Find where the given text appears and provide that cell's center as (x, y) coordinate. 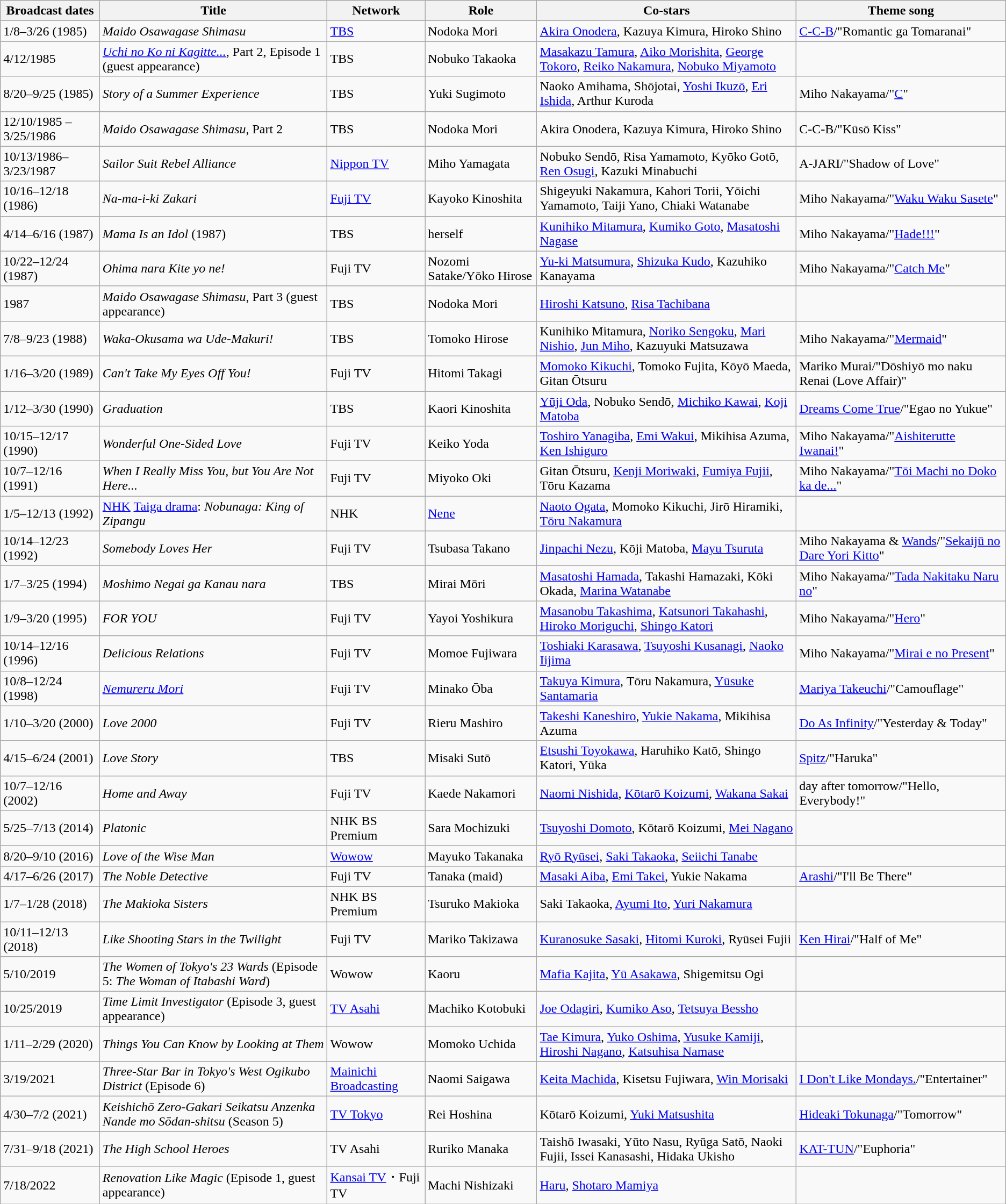
Naoko Amihama, Shōjotai, Yoshi Ikuzō, Eri Ishida, Arthur Kuroda (666, 94)
Hideaki Tokunaga/"Tomorrow" (901, 1114)
Sara Mochizuki (481, 828)
The High School Heroes (213, 1149)
Miyoko Oki (481, 478)
Role (481, 11)
Kunihiko Mitamura, Kumiko Goto, Masatoshi Nagase (666, 233)
1/10–3/20 (2000) (51, 723)
Miho Yamagata (481, 163)
Waka-Okusama wa Ude-Makuri! (213, 339)
NHK (376, 514)
1/7–3/25 (1994) (51, 584)
Kaori Kinoshita (481, 408)
Can't Take My Eyes Off You! (213, 373)
Kōtarō Koizumi, Yuki Matsushita (666, 1114)
8/20–9/25 (1985) (51, 94)
1987 (51, 303)
Like Shooting Stars in the Twilight (213, 938)
8/20–9/10 (2016) (51, 856)
Miho Nakayama/"Tada Nakitaku Naru no" (901, 584)
1/8–3/26 (1985) (51, 31)
10/8–12/24 (1998) (51, 688)
5/25–7/13 (2014) (51, 828)
Uchi no Ko ni Kagitte..., Part 2, Episode 1 (guest appearance) (213, 59)
Machiko Kotobuki (481, 1009)
Takuya Kimura, Tōru Nakamura, Yūsuke Santamaria (666, 688)
Ruriko Manaka (481, 1149)
Tsuyoshi Domoto, Kōtarō Koizumi, Mei Nagano (666, 828)
Miho Nakayama & Wands/"Sekaijū no Dare Yori Kitto" (901, 548)
Love 2000 (213, 723)
10/7–12/16 (2002) (51, 793)
Kuranosuke Sasaki, Hitomi Kuroki, Ryūsei Fujii (666, 938)
Ryō Ryūsei, Saki Takaoka, Seiichi Tanabe (666, 856)
Mirai Mōri (481, 584)
Yu-ki Matsumura, Shizuka Kudo, Kazuhiko Kanayama (666, 269)
Tsuruko Makioka (481, 904)
Tae Kimura, Yuko Oshima, Yusuke Kamiji, Hiroshi Nagano, Katsuhisa Namase (666, 1044)
C-C-B/"Kūsō Kiss" (901, 129)
Masatoshi Hamada, Takashi Hamazaki, Kōki Okada, Marina Watanabe (666, 584)
Naoto Ogata, Momoko Kikuchi, Jirō Hiramiki, Tōru Nakamura (666, 514)
Miho Nakayama/"C" (901, 94)
Yayoi Yoshikura (481, 618)
Time Limit Investigator (Episode 3, guest appearance) (213, 1009)
Keita Machida, Kisetsu Fujiwara, Win Morisaki (666, 1079)
Takeshi Kaneshiro, Yukie Nakama, Mikihisa Azuma (666, 723)
Mainichi Broadcasting (376, 1079)
Nemureru Mori (213, 688)
FOR YOU (213, 618)
1/5–12/13 (1992) (51, 514)
herself (481, 233)
Hiroshi Katsuno, Risa Tachibana (666, 303)
Love Story (213, 758)
1/7–1/28 (2018) (51, 904)
4/14–6/16 (1987) (51, 233)
Saki Takaoka, Ayumi Ito, Yuri Nakamura (666, 904)
Etsushi Toyokawa, Haruhiko Katō, Shingo Katori, Yūka (666, 758)
Hitomi Takagi (481, 373)
Ken Hirai/"Half of Me" (901, 938)
I Don't Like Mondays./"Entertainer" (901, 1079)
4/12/1985 (51, 59)
Title (213, 11)
7/31–9/18 (2021) (51, 1149)
5/10/2019 (51, 974)
10/14–12/16 (1996) (51, 654)
Momoko Uchida (481, 1044)
10/14–12/23 (1992) (51, 548)
Mariya Takeuchi/"Camouflage" (901, 688)
Things You Can Know by Looking at Them (213, 1044)
Masanobu Takashima, Katsunori Takahashi, Hiroko Moriguchi, Shingo Katori (666, 618)
Mariko Takizawa (481, 938)
Kayoko Kinoshita (481, 199)
Minako Ōba (481, 688)
4/17–6/26 (2017) (51, 876)
4/15–6/24 (2001) (51, 758)
Story of a Summer Experience (213, 94)
Moshimo Negai ga Kanau nara (213, 584)
Spitz/"Haruka" (901, 758)
Maido Osawagase Shimasu, Part 2 (213, 129)
Momoe Fujiwara (481, 654)
Tomoko Hirose (481, 339)
7/8–9/23 (1988) (51, 339)
Na-ma-i-ki Zakari (213, 199)
10/25/2019 (51, 1009)
Naomi Nishida, Kōtarō Koizumi, Wakana Sakai (666, 793)
Tsubasa Takano (481, 548)
Mafia Kajita, Yū Asakawa, Shigemitsu Ogi (666, 974)
Graduation (213, 408)
Mariko Murai/"Dōshiyō mo naku Renai (Love Affair)" (901, 373)
1/9–3/20 (1995) (51, 618)
Platonic (213, 828)
Keiko Yoda (481, 444)
1/12–3/30 (1990) (51, 408)
day after tomorrow/"Hello, Everybody!" (901, 793)
Joe Odagiri, Kumiko Aso, Tetsuya Bessho (666, 1009)
Rieru Mashiro (481, 723)
1/11–2/29 (2020) (51, 1044)
Kaede Nakamori (481, 793)
Wonderful One-Sided Love (213, 444)
Mama Is an Idol (1987) (213, 233)
Momoko Kikuchi, Tomoko Fujita, Kōyō Maeda, Gitan Ōtsuru (666, 373)
Kansai TV・Fuji TV (376, 1185)
1/16–3/20 (1989) (51, 373)
Maido Osawagase Shimasu (213, 31)
Kaoru (481, 974)
Shigeyuki Nakamura, Kahori Torii, Yōichi Yamamoto, Taiji Yano, Chiaki Watanabe (666, 199)
10/22–12/24 (1987) (51, 269)
Three-Star Bar in Tokyo's West Ogikubo District (Episode 6) (213, 1079)
10/16–12/18 (1986) (51, 199)
Nene (481, 514)
Ohima nara Kite yo ne! (213, 269)
10/15–12/17 (1990) (51, 444)
Miho Nakayama/"Waku Waku Sasete" (901, 199)
Maido Osawagase Shimasu, Part 3 (guest appearance) (213, 303)
Miho Nakayama/"Hade!!!" (901, 233)
10/11–12/13 (2018) (51, 938)
Misaki Sutō (481, 758)
Sailor Suit Rebel Alliance (213, 163)
KAT-TUN/"Euphoria" (901, 1149)
Kunihiko Mitamura, Noriko Sengoku, Mari Nishio, Jun Miho, Kazuyuki Matsuzawa (666, 339)
Tanaka (maid) (481, 876)
7/18/2022 (51, 1185)
4/30–7/2 (2021) (51, 1114)
Co-stars (666, 11)
Dreams Come True/"Egao no Yukue" (901, 408)
Rei Hoshina (481, 1114)
Renovation Like Magic (Episode 1, guest appearance) (213, 1185)
Gitan Ōtsuru, Kenji Moriwaki, Fumiya Fujii, Tōru Kazama (666, 478)
Miho Nakayama/"Tōi Machi no Doko ka de..." (901, 478)
Love of the Wise Man (213, 856)
Arashi/"I'll Be There" (901, 876)
Miho Nakayama/"Catch Me" (901, 269)
A-JARI/"Shadow of Love" (901, 163)
When I Really Miss You, but You Are Not Here... (213, 478)
Yuki Sugimoto (481, 94)
C-C-B/"Romantic ga Tomaranai" (901, 31)
Nippon TV (376, 163)
10/7–12/16 (1991) (51, 478)
Miho Nakayama/"Mirai e no Present" (901, 654)
Miho Nakayama/"Mermaid" (901, 339)
Home and Away (213, 793)
Delicious Relations (213, 654)
NHK Taiga drama: Nobunaga: King of Zipangu (213, 514)
Machi Nishizaki (481, 1185)
Haru, Shotaro Mamiya (666, 1185)
Yūji Oda, Nobuko Sendō, Michiko Kawai, Koji Matoba (666, 408)
Jinpachi Nezu, Kōji Matoba, Mayu Tsuruta (666, 548)
Somebody Loves Her (213, 548)
Nobuko Takaoka (481, 59)
Masakazu Tamura, Aiko Morishita, George Tokoro, Reiko Nakamura, Nobuko Miyamoto (666, 59)
3/19/2021 (51, 1079)
Broadcast dates (51, 11)
Theme song (901, 11)
Nobuko Sendō, Risa Yamamoto, Kyōko Gotō, Ren Osugi, Kazuki Minabuchi (666, 163)
Mayuko Takanaka (481, 856)
Miho Nakayama/"Aishiterutte Iwanai!" (901, 444)
Masaki Aiba, Emi Takei, Yukie Nakama (666, 876)
Do As Infinity/"Yesterday & Today" (901, 723)
The Makioka Sisters (213, 904)
Toshiro Yanagiba, Emi Wakui, Mikihisa Azuma, Ken Ishiguro (666, 444)
Toshiaki Karasawa, Tsuyoshi Kusanagi, Naoko Iijima (666, 654)
Nozomi Satake/Yōko Hirose (481, 269)
The Noble Detective (213, 876)
Network (376, 11)
12/10/1985 – 3/25/1986 (51, 129)
Miho Nakayama/"Hero" (901, 618)
The Women of Tokyo's 23 Wards (Episode 5: The Woman of Itabashi Ward) (213, 974)
Taishō Iwasaki, Yūto Nasu, Ryūga Satō, Naoki Fujii, Issei Kanasashi, Hidaka Ukisho (666, 1149)
Naomi Saigawa (481, 1079)
Keishichō Zero-Gakari Seikatsu Anzenka Nande mo Sōdan-shitsu (Season 5) (213, 1114)
10/13/1986–3/23/1987 (51, 163)
TV Tokyo (376, 1114)
